Output the (x, y) coordinate of the center of the cell containing the given text.  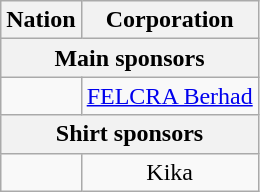
Kika (170, 172)
Nation (41, 20)
Main sponsors (130, 58)
Corporation (170, 20)
FELCRA Berhad (170, 96)
Shirt sponsors (130, 134)
